Output the [x, y] coordinate of the center of the cell containing the given text.  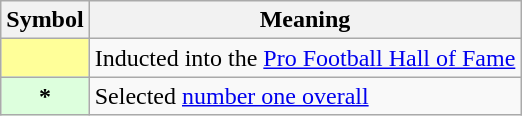
Inducted into the Pro Football Hall of Fame [305, 58]
Meaning [305, 20]
* [45, 96]
Selected number one overall [305, 96]
Symbol [45, 20]
